For the text-containing cell, return its midpoint in [x, y] coordinate format. 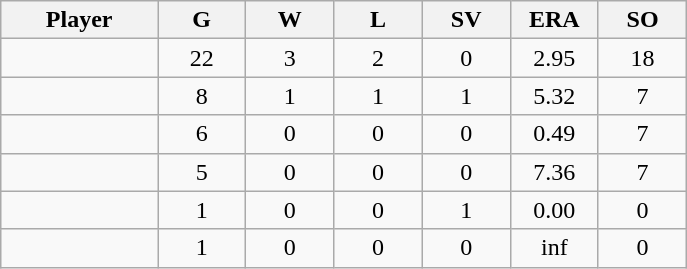
0.49 [554, 134]
Player [80, 20]
8 [202, 96]
2.95 [554, 58]
inf [554, 248]
5 [202, 172]
ERA [554, 20]
L [378, 20]
G [202, 20]
0.00 [554, 210]
22 [202, 58]
3 [290, 58]
W [290, 20]
SV [466, 20]
7.36 [554, 172]
2 [378, 58]
18 [642, 58]
6 [202, 134]
5.32 [554, 96]
SO [642, 20]
